Return the (x, y) coordinate for the center point of the cell that contains the specified text.  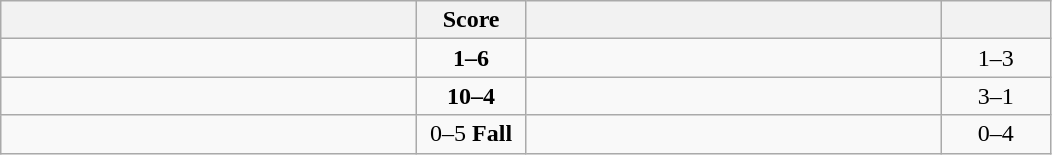
1–6 (472, 58)
0–4 (996, 134)
1–3 (996, 58)
0–5 Fall (472, 134)
10–4 (472, 96)
Score (472, 20)
3–1 (996, 96)
